Identify which cell holds the provided text, then report its [X, Y] central coordinate. 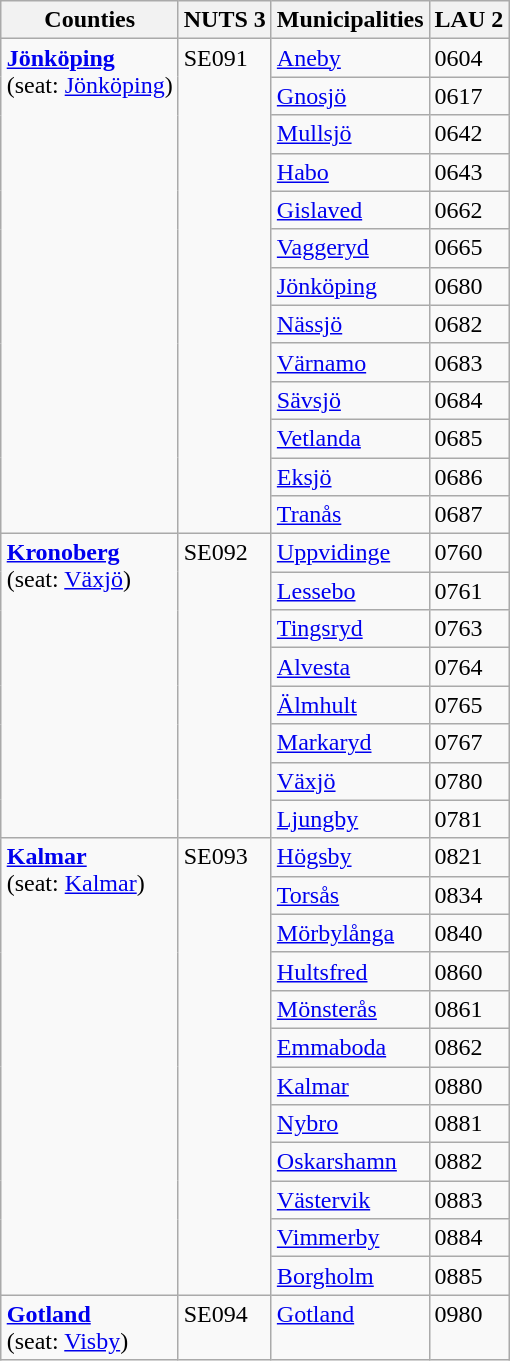
Tranås [350, 515]
0834 [469, 895]
0881 [469, 1124]
Mönsterås [350, 1009]
LAU 2 [469, 20]
0765 [469, 705]
Kalmar [350, 1085]
Uppvidinge [350, 553]
Vimmerby [350, 1238]
0617 [469, 96]
0604 [469, 58]
0662 [469, 210]
Municipalities [350, 20]
0861 [469, 1009]
Värnamo [350, 362]
Gotland [350, 1328]
0685 [469, 438]
Växjö [350, 781]
0821 [469, 857]
SE093 [224, 1066]
0862 [469, 1047]
Kronoberg (seat: Växjö) [90, 686]
0764 [469, 667]
0684 [469, 400]
Vaggeryd [350, 248]
0880 [469, 1085]
0763 [469, 629]
0882 [469, 1162]
Mullsjö [350, 134]
Gnosjö [350, 96]
Älmhult [350, 705]
Eksjö [350, 477]
Sävsjö [350, 400]
SE092 [224, 686]
Kalmar (seat: Kalmar) [90, 1066]
0682 [469, 324]
SE094 [224, 1328]
Nässjö [350, 324]
Torsås [350, 895]
0665 [469, 248]
Högsby [350, 857]
0860 [469, 971]
0767 [469, 743]
Counties [90, 20]
Habo [350, 172]
Vetlanda [350, 438]
Borgholm [350, 1276]
0680 [469, 286]
0884 [469, 1238]
0883 [469, 1200]
0687 [469, 515]
Aneby [350, 58]
0840 [469, 933]
Jönköping (seat: Jönköping) [90, 286]
Nybro [350, 1124]
Lessebo [350, 591]
0885 [469, 1276]
Hultsfred [350, 971]
0761 [469, 591]
0760 [469, 553]
SE091 [224, 286]
Jönköping [350, 286]
Markaryd [350, 743]
Västervik [350, 1200]
Tingsryd [350, 629]
Ljungby [350, 819]
Oskarshamn [350, 1162]
0781 [469, 819]
Gotland (seat: Visby) [90, 1328]
NUTS 3 [224, 20]
0686 [469, 477]
0643 [469, 172]
0683 [469, 362]
0980 [469, 1328]
Emmaboda [350, 1047]
Mörbylånga [350, 933]
0642 [469, 134]
Alvesta [350, 667]
Gislaved [350, 210]
0780 [469, 781]
